From the cell containing the given text, extract its center point as [x, y] coordinate. 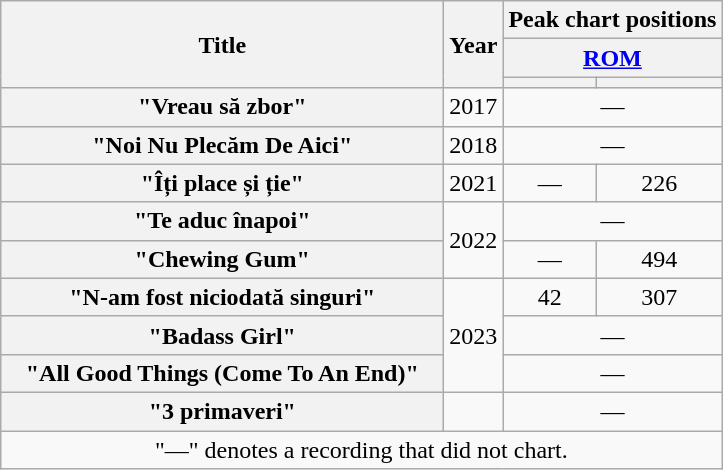
226 [659, 183]
42 [550, 297]
Year [474, 44]
494 [659, 259]
2022 [474, 240]
2021 [474, 183]
"—" denotes a recording that did not chart. [362, 449]
"Noi Nu Plecăm De Aici" [222, 145]
"Îți place și ție" [222, 183]
307 [659, 297]
2018 [474, 145]
"Vreau să zbor" [222, 107]
"N-am fost niciodată singuri" [222, 297]
"3 primaveri" [222, 411]
2023 [474, 335]
2017 [474, 107]
Title [222, 44]
"All Good Things (Come To An End)" [222, 373]
"Chewing Gum" [222, 259]
Peak chart positions [612, 20]
"Te aduc înapoi" [222, 221]
ROM [612, 58]
"Badass Girl" [222, 335]
